Return the [X, Y] coordinate for the center point of the cell that contains the specified text.  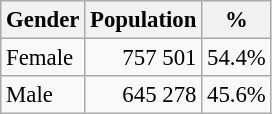
Female [43, 58]
Gender [43, 20]
Population [144, 20]
% [236, 20]
Male [43, 95]
54.4% [236, 58]
645 278 [144, 95]
45.6% [236, 95]
757 501 [144, 58]
